Determine the [x, y] coordinate at the center of the cell enclosing the given text.  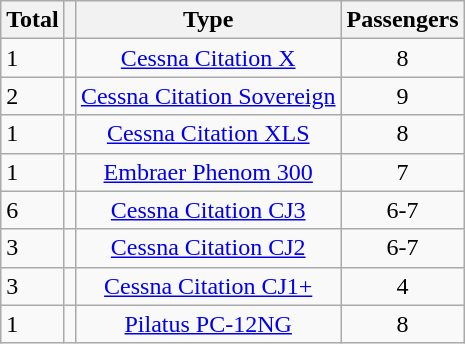
Cessna Citation CJ3 [208, 210]
Passengers [402, 20]
Cessna Citation XLS [208, 134]
Pilatus PC-12NG [208, 324]
7 [402, 172]
Cessna Citation Sovereign [208, 96]
4 [402, 286]
Cessna Citation CJ2 [208, 248]
Embraer Phenom 300 [208, 172]
Cessna Citation CJ1+ [208, 286]
9 [402, 96]
2 [33, 96]
6 [33, 210]
Cessna Citation X [208, 58]
Total [33, 20]
Type [208, 20]
